Return [X, Y] of the center of cell containing provided text 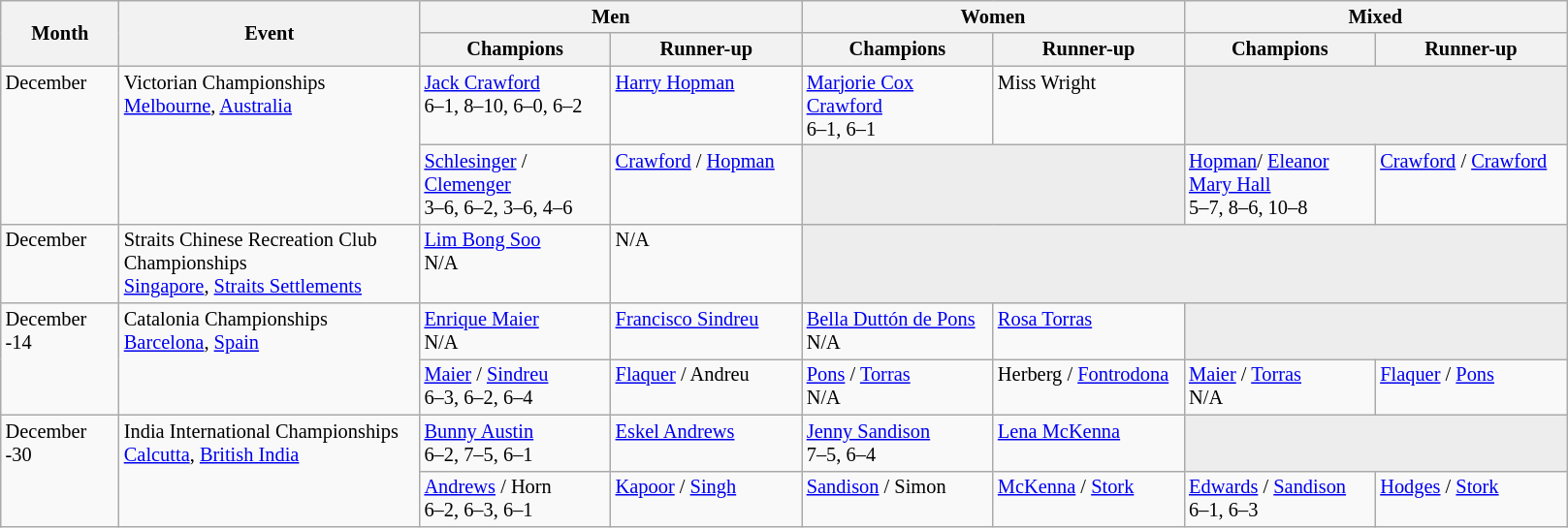
Lena McKenna [1088, 443]
Marjorie Cox Crawford6–1, 6–1 [898, 106]
Schlesinger / Clemenger3–6, 6–2, 3–6, 4–6 [516, 184]
Lim Bong SooN/A [516, 264]
Miss Wright [1088, 106]
Hopman/ Eleanor Mary Hall5–7, 8–6, 10–8 [1280, 184]
McKenna / Stork [1088, 499]
Flaquer / Pons [1470, 387]
Eskel Andrews [706, 443]
Jack Crawford6–1, 8–10, 6–0, 6–2 [516, 106]
Pons / TorrasN/A [898, 387]
Sandison / Simon [898, 499]
Maier / TorrasN/A [1280, 387]
Crawford / Hopman [706, 184]
Bunny Austin6–2, 7–5, 6–1 [516, 443]
Event [270, 33]
Hodges / Stork [1470, 499]
Harry Hopman [706, 106]
December -30 [60, 471]
Women [993, 16]
Kapoor / Singh [706, 499]
Catalonia ChampionshipsBarcelona, Spain [270, 358]
Edwards / Sandison6–1, 6–3 [1280, 499]
Herberg / Fontrodona [1088, 387]
Mixed [1375, 16]
Enrique MaierN/A [516, 331]
Maier / Sindreu6–3, 6–2, 6–4 [516, 387]
Andrews / Horn6–2, 6–3, 6–1 [516, 499]
Men [611, 16]
Straits Chinese Recreation Club ChampionshipsSingapore, Straits Settlements [270, 264]
N/A [706, 264]
Month [60, 33]
Francisco Sindreu [706, 331]
Flaquer / Andreu [706, 387]
Victorian ChampionshipsMelbourne, Australia [270, 145]
Crawford / Crawford [1470, 184]
India International ChampionshipsCalcutta, British India [270, 471]
Jenny Sandison7–5, 6–4 [898, 443]
Bella Duttón de PonsN/A [898, 331]
December -14 [60, 358]
Rosa Torras [1088, 331]
